For the text-containing cell, return its midpoint in (X, Y) coordinate format. 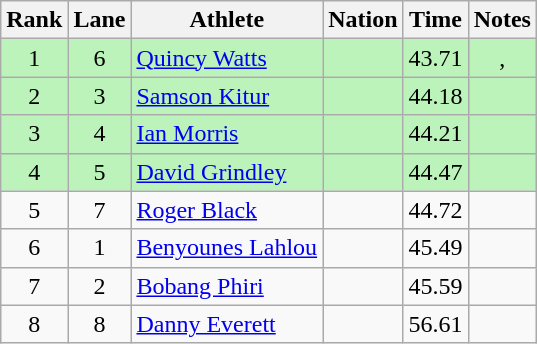
44.47 (436, 172)
Samson Kitur (227, 96)
44.72 (436, 210)
44.18 (436, 96)
56.61 (436, 324)
Danny Everett (227, 324)
Athlete (227, 20)
David Grindley (227, 172)
Notes (502, 20)
Bobang Phiri (227, 286)
45.59 (436, 286)
Lane (100, 20)
45.49 (436, 248)
Ian Morris (227, 134)
Time (436, 20)
43.71 (436, 58)
Benyounes Lahlou (227, 248)
Roger Black (227, 210)
, (502, 58)
Rank (34, 20)
Nation (363, 20)
44.21 (436, 134)
Quincy Watts (227, 58)
